Identify which cell holds the provided text, then report its [X, Y] central coordinate. 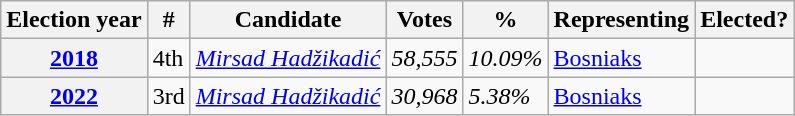
30,968 [424, 96]
4th [168, 58]
3rd [168, 96]
# [168, 20]
Elected? [744, 20]
Representing [622, 20]
Election year [74, 20]
5.38% [506, 96]
2018 [74, 58]
2022 [74, 96]
% [506, 20]
Votes [424, 20]
Candidate [288, 20]
10.09% [506, 58]
58,555 [424, 58]
